Search for the cell housing the specified text and yield its (x, y) center coordinate. 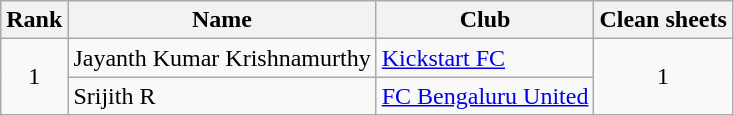
Rank (34, 20)
Kickstart FC (485, 58)
Clean sheets (663, 20)
Jayanth Kumar Krishnamurthy (222, 58)
FC Bengaluru United (485, 96)
Name (222, 20)
Club (485, 20)
Srijith R (222, 96)
